Return the (x, y) coordinate for the center point of the cell that contains the specified text.  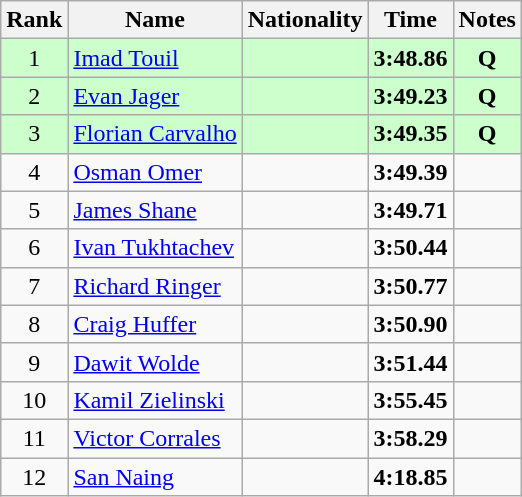
Victor Corrales (155, 438)
Osman Omer (155, 172)
3 (34, 134)
Kamil Zielinski (155, 400)
5 (34, 210)
San Naing (155, 477)
Imad Touil (155, 58)
Nationality (305, 20)
6 (34, 248)
3:50.77 (410, 286)
James Shane (155, 210)
3:49.39 (410, 172)
3:49.35 (410, 134)
3:48.86 (410, 58)
3:58.29 (410, 438)
2 (34, 96)
3:55.45 (410, 400)
3:50.90 (410, 324)
8 (34, 324)
10 (34, 400)
11 (34, 438)
Notes (487, 20)
Florian Carvalho (155, 134)
1 (34, 58)
Ivan Tukhtachev (155, 248)
Time (410, 20)
4 (34, 172)
12 (34, 477)
Richard Ringer (155, 286)
4:18.85 (410, 477)
3:51.44 (410, 362)
3:50.44 (410, 248)
Craig Huffer (155, 324)
7 (34, 286)
Evan Jager (155, 96)
9 (34, 362)
3:49.71 (410, 210)
3:49.23 (410, 96)
Rank (34, 20)
Name (155, 20)
Dawit Wolde (155, 362)
